Capture the cell that displays the provided text and extract its (X, Y) central coordinate. 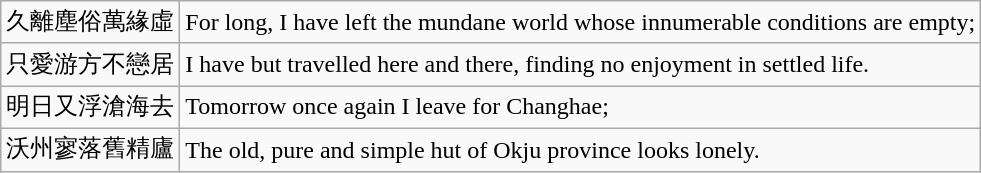
Tomorrow once again I leave for Changhae; (580, 108)
沃州寥落舊精廬 (90, 150)
久離塵俗萬緣虛 (90, 22)
明日又浮滄海去 (90, 108)
只愛游方不戀居 (90, 64)
I have but travelled here and there, finding no enjoyment in settled life. (580, 64)
The old, pure and simple hut of Okju province looks lonely. (580, 150)
For long, I have left the mundane world whose innumerable conditions are empty; (580, 22)
